Locate the cell with the specified text and output its [x, y] center coordinate. 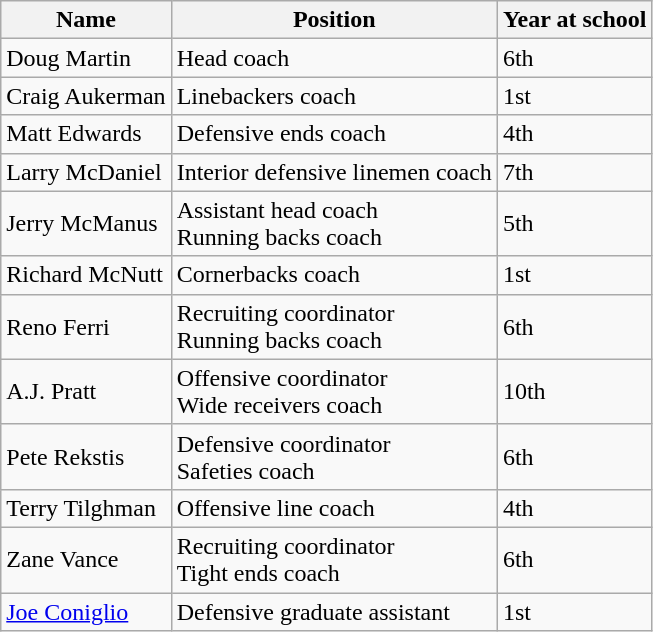
Terry Tilghman [86, 508]
Matt Edwards [86, 134]
Recruiting coordinatorTight ends coach [334, 560]
Pete Rekstis [86, 456]
Defensive ends coach [334, 134]
5th [574, 224]
Head coach [334, 58]
Larry McDaniel [86, 172]
Defensive coordinatorSafeties coach [334, 456]
Recruiting coordinatorRunning backs coach [334, 326]
7th [574, 172]
Cornerbacks coach [334, 275]
Linebackers coach [334, 96]
Name [86, 20]
Reno Ferri [86, 326]
Richard McNutt [86, 275]
Zane Vance [86, 560]
Offensive line coach [334, 508]
Defensive graduate assistant [334, 611]
Craig Aukerman [86, 96]
Position [334, 20]
Assistant head coachRunning backs coach [334, 224]
A.J. Pratt [86, 392]
Interior defensive linemen coach [334, 172]
Jerry McManus [86, 224]
Doug Martin [86, 58]
Offensive coordinatorWide receivers coach [334, 392]
10th [574, 392]
Year at school [574, 20]
Joe Coniglio [86, 611]
